Return (X, Y) of the center of cell containing provided text 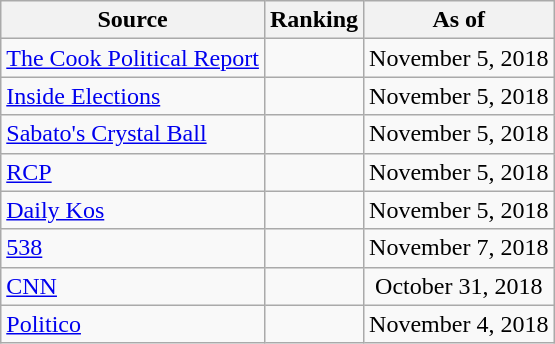
Ranking (314, 20)
November 4, 2018 (459, 324)
November 7, 2018 (459, 248)
Politico (133, 324)
October 31, 2018 (459, 286)
The Cook Political Report (133, 58)
Sabato's Crystal Ball (133, 134)
CNN (133, 286)
538 (133, 248)
Inside Elections (133, 96)
RCP (133, 172)
As of (459, 20)
Daily Kos (133, 210)
Source (133, 20)
